Scan for the cell matching the given text and deliver its [x, y] coordinate at center. 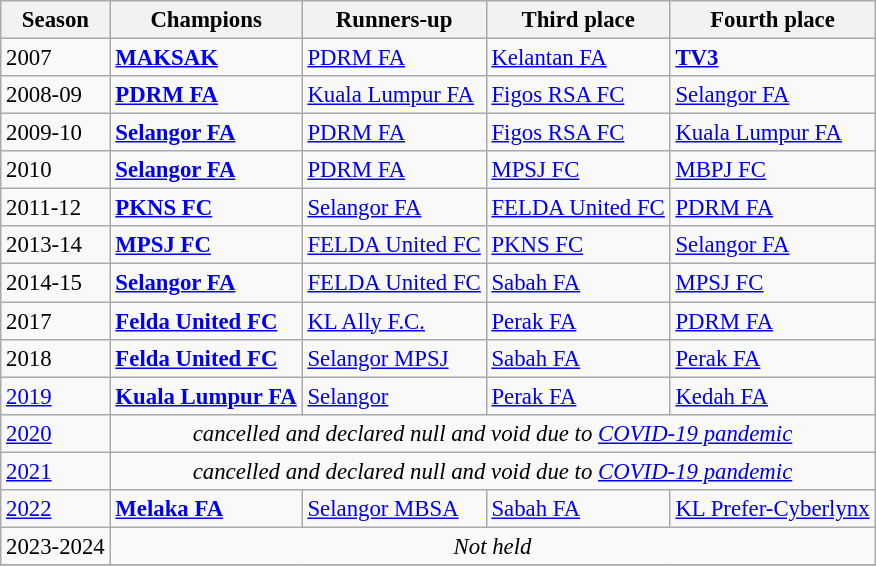
2023-2024 [56, 546]
2021 [56, 471]
KL Prefer-Cyberlynx [772, 509]
2014-15 [56, 283]
2007 [56, 58]
Selangor MBSA [394, 509]
Season [56, 20]
2010 [56, 170]
2019 [56, 396]
MBPJ FC [772, 170]
2011-12 [56, 208]
Runners-up [394, 20]
Kelantan FA [578, 58]
2008-09 [56, 95]
Selangor MPSJ [394, 358]
2020 [56, 433]
KL Ally F.C. [394, 321]
2018 [56, 358]
MAKSAK [206, 58]
2017 [56, 321]
2022 [56, 509]
TV3 [772, 58]
2009-10 [56, 133]
Melaka FA [206, 509]
2013-14 [56, 245]
Fourth place [772, 20]
Selangor [394, 396]
Champions [206, 20]
Not held [492, 546]
Third place [578, 20]
Kedah FA [772, 396]
